Determine the [X, Y] coordinate at the center of the cell enclosing the given text.  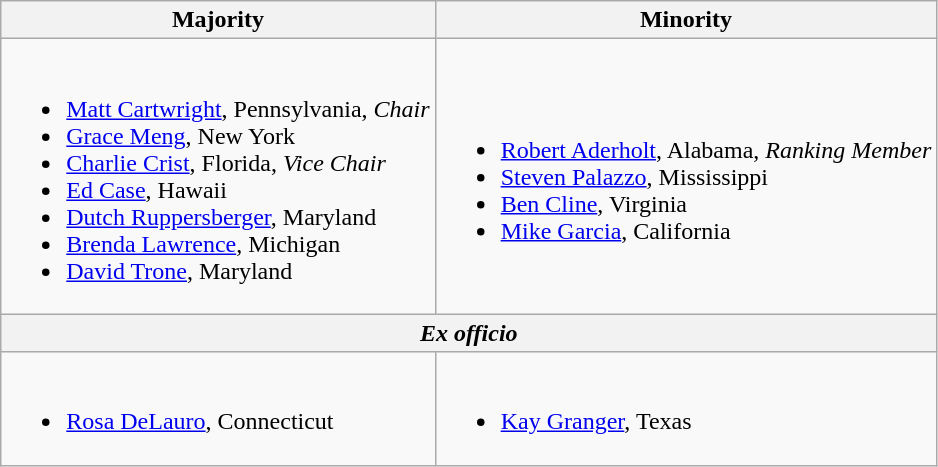
Rosa DeLauro, Connecticut [218, 408]
Kay Granger, Texas [686, 408]
Majority [218, 20]
Ex officio [469, 333]
Robert Aderholt, Alabama, Ranking MemberSteven Palazzo, MississippiBen Cline, VirginiaMike Garcia, California [686, 176]
Minority [686, 20]
